Extract the (x, y) coordinate from the center of the cell holding the provided text.  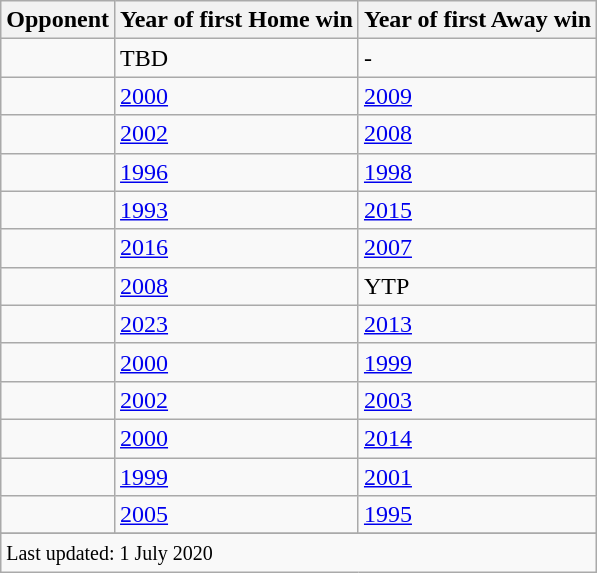
Opponent (58, 20)
1996 (237, 172)
2013 (477, 324)
Year of first Home win (237, 20)
2023 (237, 324)
1998 (477, 172)
2015 (477, 210)
Year of first Away win (477, 20)
2005 (237, 515)
YTP (477, 286)
- (477, 58)
2014 (477, 438)
1993 (237, 210)
Last updated: 1 July 2020 (299, 553)
2016 (237, 248)
1995 (477, 515)
TBD (237, 58)
2001 (477, 477)
2009 (477, 96)
2007 (477, 248)
2003 (477, 400)
